For the text-containing cell, return its midpoint in (X, Y) coordinate format. 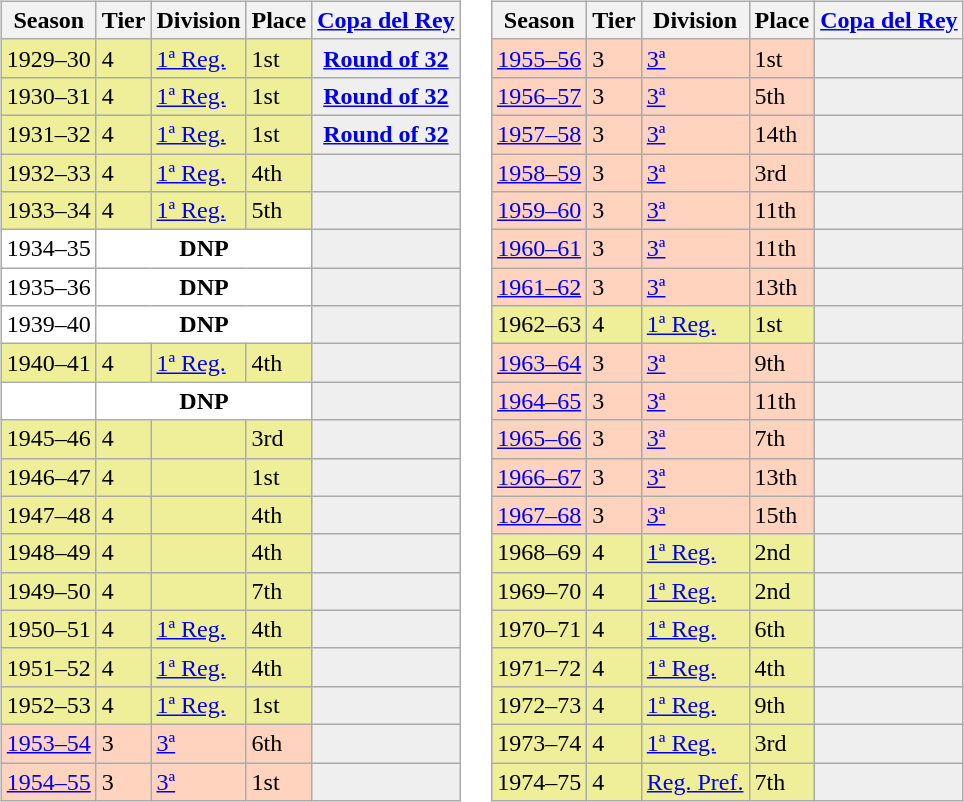
1939–40 (48, 325)
1948–49 (48, 553)
1929–30 (48, 58)
1971–72 (540, 667)
1959–60 (540, 211)
1963–64 (540, 363)
1933–34 (48, 211)
1934–35 (48, 249)
1957–58 (540, 134)
1973–74 (540, 743)
1954–55 (48, 781)
1940–41 (48, 363)
1931–32 (48, 134)
1967–68 (540, 515)
1965–66 (540, 439)
1956–57 (540, 96)
1949–50 (48, 591)
Reg. Pref. (695, 781)
1962–63 (540, 325)
1974–75 (540, 781)
1953–54 (48, 743)
1945–46 (48, 439)
1935–36 (48, 287)
1951–52 (48, 667)
1946–47 (48, 477)
14th (782, 134)
1968–69 (540, 553)
1970–71 (540, 629)
1955–56 (540, 58)
1950–51 (48, 629)
1947–48 (48, 515)
1964–65 (540, 401)
1966–67 (540, 477)
1932–33 (48, 173)
1969–70 (540, 591)
1952–53 (48, 705)
1960–61 (540, 249)
1961–62 (540, 287)
1972–73 (540, 705)
1958–59 (540, 173)
15th (782, 515)
1930–31 (48, 96)
